Output the [X, Y] coordinate of the center of the cell containing the given text.  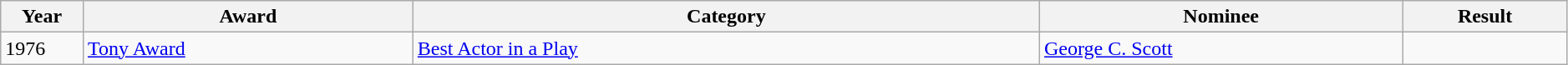
Nominee [1220, 17]
Result [1485, 17]
Tony Award [247, 48]
Year [42, 17]
1976 [42, 48]
George C. Scott [1220, 48]
Award [247, 17]
Category [726, 17]
Best Actor in a Play [726, 48]
